From the cell containing the given text, extract its center point as [x, y] coordinate. 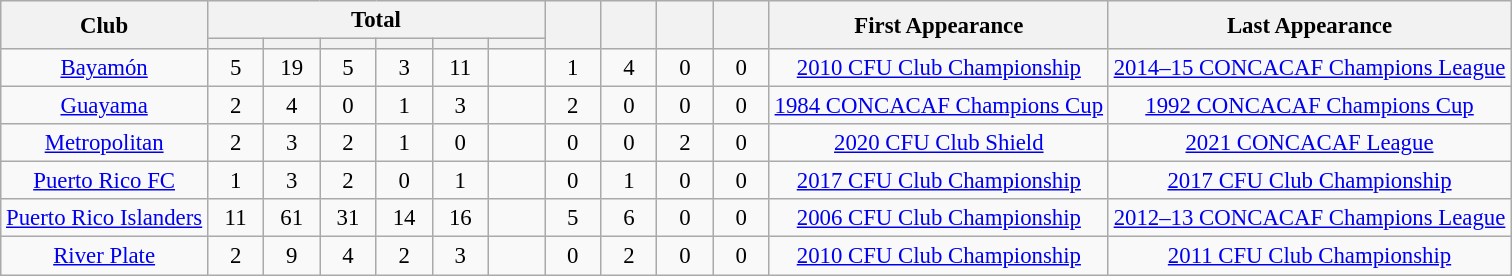
1984 CONCACAF Champions Cup [938, 106]
9 [292, 256]
River Plate [104, 256]
2020 CFU Club Shield [938, 143]
2006 CFU Club Championship [938, 219]
Guayama [104, 106]
16 [460, 219]
Total [376, 20]
2011 CFU Club Championship [1309, 256]
61 [292, 219]
2021 CONCACAF League [1309, 143]
2012–13 CONCACAF Champions League [1309, 219]
1992 CONCACAF Champions Cup [1309, 106]
Club [104, 25]
Bayamón [104, 68]
Puerto Rico Islanders [104, 219]
19 [292, 68]
6 [629, 219]
First Appearance [938, 25]
2014–15 CONCACAF Champions League [1309, 68]
14 [404, 219]
Puerto Rico FC [104, 181]
Metropolitan [104, 143]
31 [348, 219]
Last Appearance [1309, 25]
